Detect which cell encompasses the target text, then output its (x, y) center coordinate. 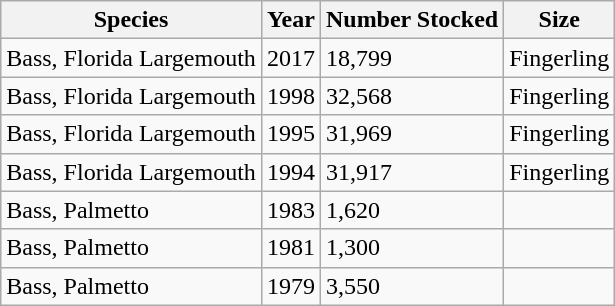
1983 (290, 210)
1981 (290, 248)
1995 (290, 134)
32,568 (412, 96)
1,300 (412, 248)
1979 (290, 286)
3,550 (412, 286)
Size (560, 20)
31,969 (412, 134)
Species (132, 20)
Year (290, 20)
18,799 (412, 58)
1998 (290, 96)
31,917 (412, 172)
2017 (290, 58)
Number Stocked (412, 20)
1,620 (412, 210)
1994 (290, 172)
